Pinpoint the cell where the given text exists, returning its [x, y] midpoint coordinate. 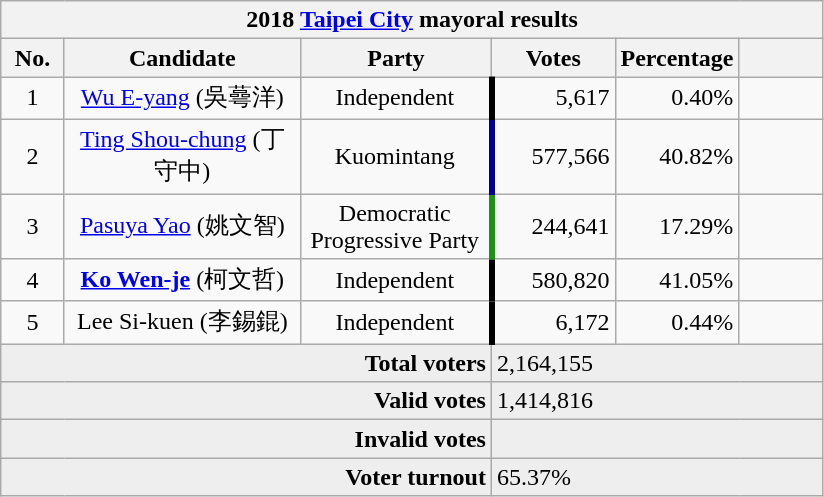
0.40% [677, 98]
4 [33, 280]
Percentage [677, 58]
6,172 [553, 322]
65.37% [657, 477]
3 [33, 226]
580,820 [553, 280]
1,414,816 [657, 401]
Votes [553, 58]
40.82% [677, 156]
Democratic Progressive Party [396, 226]
Candidate [182, 58]
Valid votes [246, 401]
5 [33, 322]
Invalid votes [246, 439]
2,164,155 [657, 363]
1 [33, 98]
Ko Wen-je (柯文哲) [182, 280]
2 [33, 156]
Total voters [246, 363]
Ting Shou-chung (丁守中) [182, 156]
Party [396, 58]
Lee Si-kuen (李錫錕) [182, 322]
2018 Taipei City mayoral results [412, 20]
Pasuya Yao (姚文智) [182, 226]
577,566 [553, 156]
No. [33, 58]
Wu E-yang (吳蕚洋) [182, 98]
0.44% [677, 322]
Kuomintang [396, 156]
17.29% [677, 226]
41.05% [677, 280]
5,617 [553, 98]
Voter turnout [246, 477]
244,641 [553, 226]
